Provide the [X, Y] coordinate of the cell's center where the given text is located.  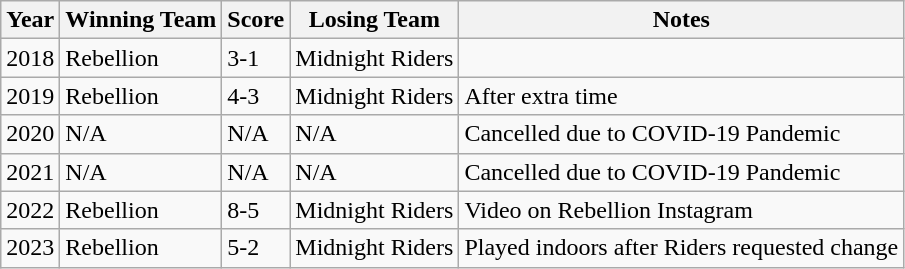
2023 [30, 248]
Losing Team [374, 20]
2022 [30, 210]
5-2 [256, 248]
Notes [682, 20]
2020 [30, 134]
Video on Rebellion Instagram [682, 210]
2019 [30, 96]
4-3 [256, 96]
2021 [30, 172]
Played indoors after Riders requested change [682, 248]
Winning Team [141, 20]
2018 [30, 58]
Year [30, 20]
After extra time [682, 96]
3-1 [256, 58]
8-5 [256, 210]
Score [256, 20]
